Locate the cell with the specified text and output its (X, Y) center coordinate. 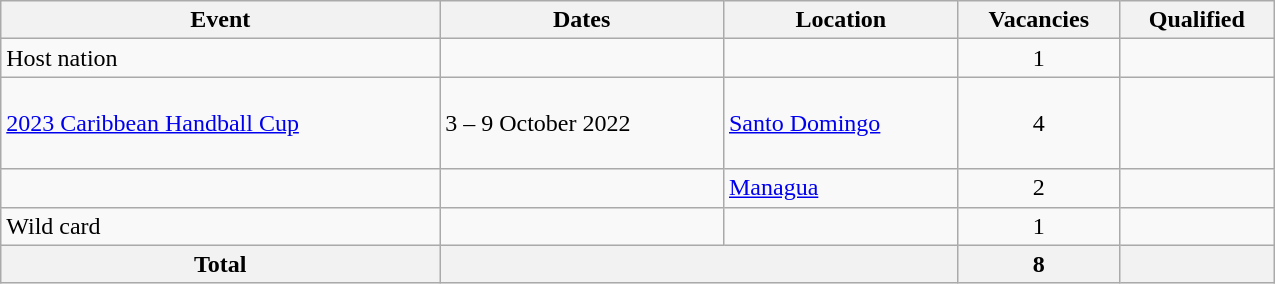
2023 Caribbean Handball Cup (220, 123)
4 (1038, 123)
Host nation (220, 58)
Location (840, 20)
8 (1038, 264)
Managua (840, 188)
2 (1038, 188)
Total (220, 264)
Santo Domingo (840, 123)
3 – 9 October 2022 (582, 123)
Dates (582, 20)
Event (220, 20)
Qualified (1196, 20)
Wild card (220, 226)
Vacancies (1038, 20)
